Scan for the cell matching the given text and deliver its (X, Y) coordinate at center. 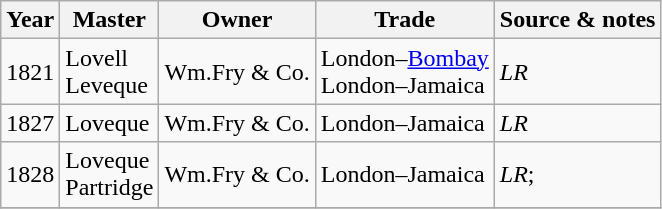
Year (30, 20)
LovequePartridge (110, 174)
1821 (30, 72)
London–BombayLondon–Jamaica (404, 72)
1828 (30, 174)
LR; (578, 174)
LovellLeveque (110, 72)
Master (110, 20)
1827 (30, 123)
Owner (237, 20)
Source & notes (578, 20)
Trade (404, 20)
Loveque (110, 123)
